Locate the cell with the specified text and output its [x, y] center coordinate. 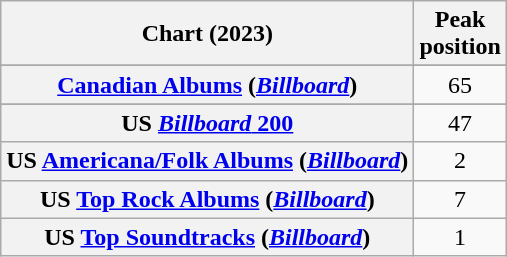
7 [460, 199]
US Top Rock Albums (Billboard) [208, 199]
US Top Soundtracks (Billboard) [208, 237]
1 [460, 237]
US Americana/Folk Albums (Billboard) [208, 161]
2 [460, 161]
Peakposition [460, 34]
65 [460, 85]
Canadian Albums (Billboard) [208, 85]
US Billboard 200 [208, 123]
47 [460, 123]
Chart (2023) [208, 34]
